For the text-containing cell, return its midpoint in [X, Y] coordinate format. 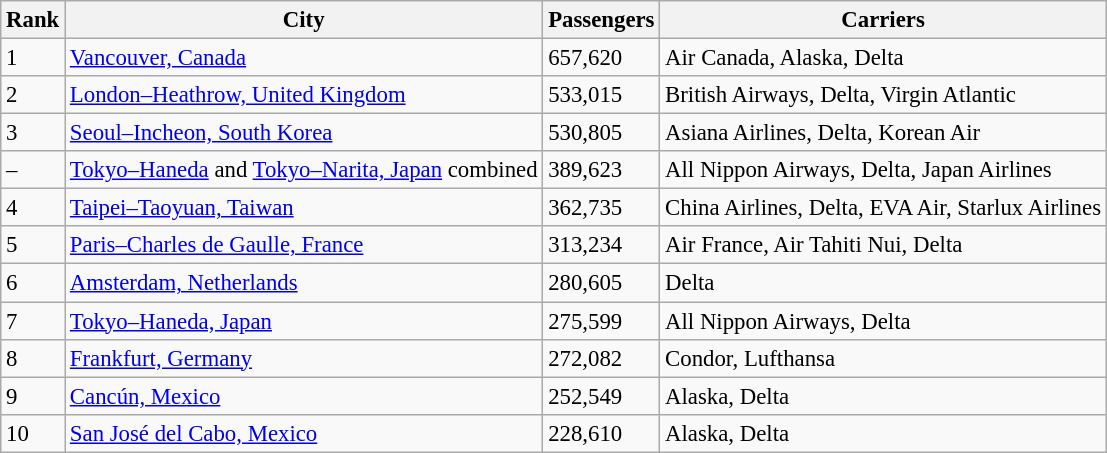
530,805 [602, 133]
9 [33, 396]
313,234 [602, 245]
3 [33, 133]
Delta [884, 283]
252,549 [602, 396]
Passengers [602, 20]
All Nippon Airways, Delta, Japan Airlines [884, 170]
Vancouver, Canada [304, 58]
All Nippon Airways, Delta [884, 321]
2 [33, 95]
10 [33, 433]
5 [33, 245]
6 [33, 283]
657,620 [602, 58]
Tokyo–Haneda and Tokyo–Narita, Japan combined [304, 170]
272,082 [602, 358]
Taipei–Taoyuan, Taiwan [304, 208]
Carriers [884, 20]
London–Heathrow, United Kingdom [304, 95]
Frankfurt, Germany [304, 358]
Seoul–Incheon, South Korea [304, 133]
275,599 [602, 321]
389,623 [602, 170]
San José del Cabo, Mexico [304, 433]
British Airways, Delta, Virgin Atlantic [884, 95]
Amsterdam, Netherlands [304, 283]
228,610 [602, 433]
533,015 [602, 95]
Rank [33, 20]
362,735 [602, 208]
City [304, 20]
280,605 [602, 283]
7 [33, 321]
Air Canada, Alaska, Delta [884, 58]
Paris–Charles de Gaulle, France [304, 245]
– [33, 170]
Tokyo–Haneda, Japan [304, 321]
Asiana Airlines, Delta, Korean Air [884, 133]
4 [33, 208]
Air France, Air Tahiti Nui, Delta [884, 245]
China Airlines, Delta, EVA Air, Starlux Airlines [884, 208]
8 [33, 358]
Cancún, Mexico [304, 396]
1 [33, 58]
Condor, Lufthansa [884, 358]
